Determine the [X, Y] coordinate at the center of the cell enclosing the given text.  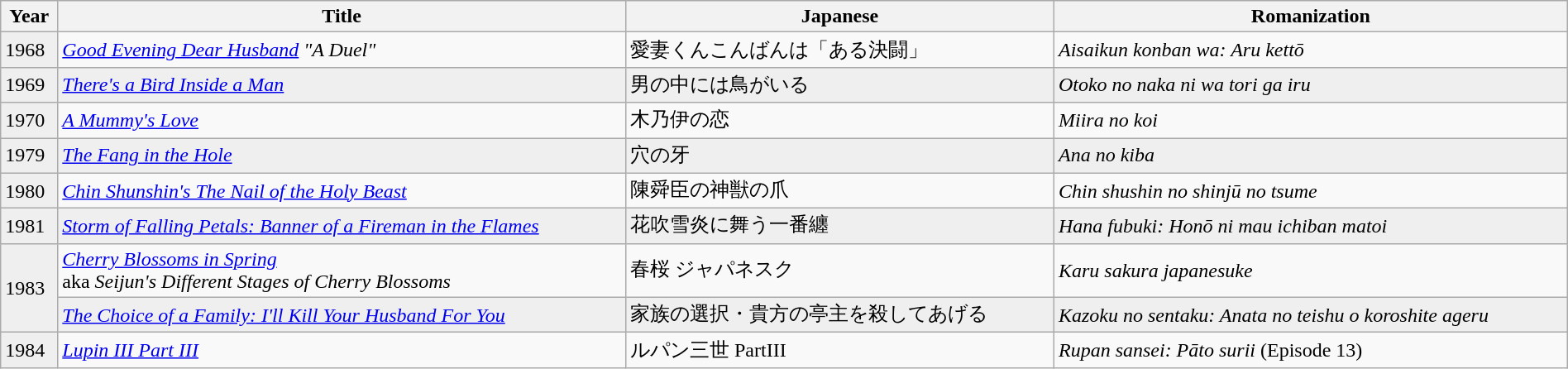
Otoko no naka ni wa tori ga iru [1310, 84]
Lupin III Part III [342, 351]
春桜 ジャパネスク [839, 270]
Japanese [839, 17]
Ana no kiba [1310, 156]
愛妻くんこんばんは「ある決闘」 [839, 50]
1984 [30, 351]
The Choice of a Family: I'll Kill Your Husband For You [342, 314]
Karu sakura japanesuke [1310, 270]
ルパン三世 PartIII [839, 351]
Storm of Falling Petals: Banner of a Fireman in the Flames [342, 227]
1983 [30, 288]
陳舜臣の神獣の爪 [839, 190]
花吹雪炎に舞う一番纏 [839, 227]
1979 [30, 156]
1969 [30, 84]
Kazoku no sentaku: Anata no teishu o koroshite ageru [1310, 314]
男の中には鳥がいる [839, 84]
1970 [30, 121]
Rupan sansei: Pāto surii (Episode 13) [1310, 351]
Miira no koi [1310, 121]
Romanization [1310, 17]
木乃伊の恋 [839, 121]
1981 [30, 227]
Cherry Blossoms in Springaka Seijun's Different Stages of Cherry Blossoms [342, 270]
穴の牙 [839, 156]
Chin shushin no shinjū no tsume [1310, 190]
Aisaikun konban wa: Aru kettō [1310, 50]
Good Evening Dear Husband "A Duel" [342, 50]
Chin Shunshin's The Nail of the Holy Beast [342, 190]
1968 [30, 50]
The Fang in the Hole [342, 156]
Year [30, 17]
A Mummy's Love [342, 121]
1980 [30, 190]
There's a Bird Inside a Man [342, 84]
Title [342, 17]
Hana fubuki: Honō ni mau ichiban matoi [1310, 227]
家族の選択・貴方の亭主を殺してあげる [839, 314]
